Extract the [X, Y] coordinate from the center of the cell holding the provided text.  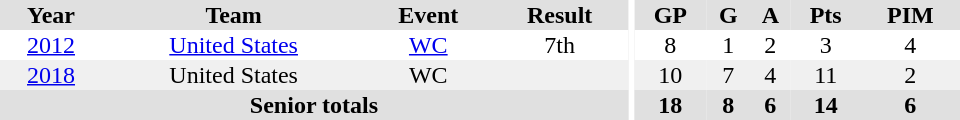
Senior totals [314, 105]
Pts [826, 15]
18 [670, 105]
7th [560, 45]
G [728, 15]
14 [826, 105]
Team [234, 15]
PIM [910, 15]
7 [728, 75]
Year [51, 15]
Event [428, 15]
10 [670, 75]
3 [826, 45]
11 [826, 75]
2012 [51, 45]
Result [560, 15]
2018 [51, 75]
GP [670, 15]
1 [728, 45]
A [770, 15]
